Determine the (X, Y) coordinate at the center of the cell enclosing the given text.  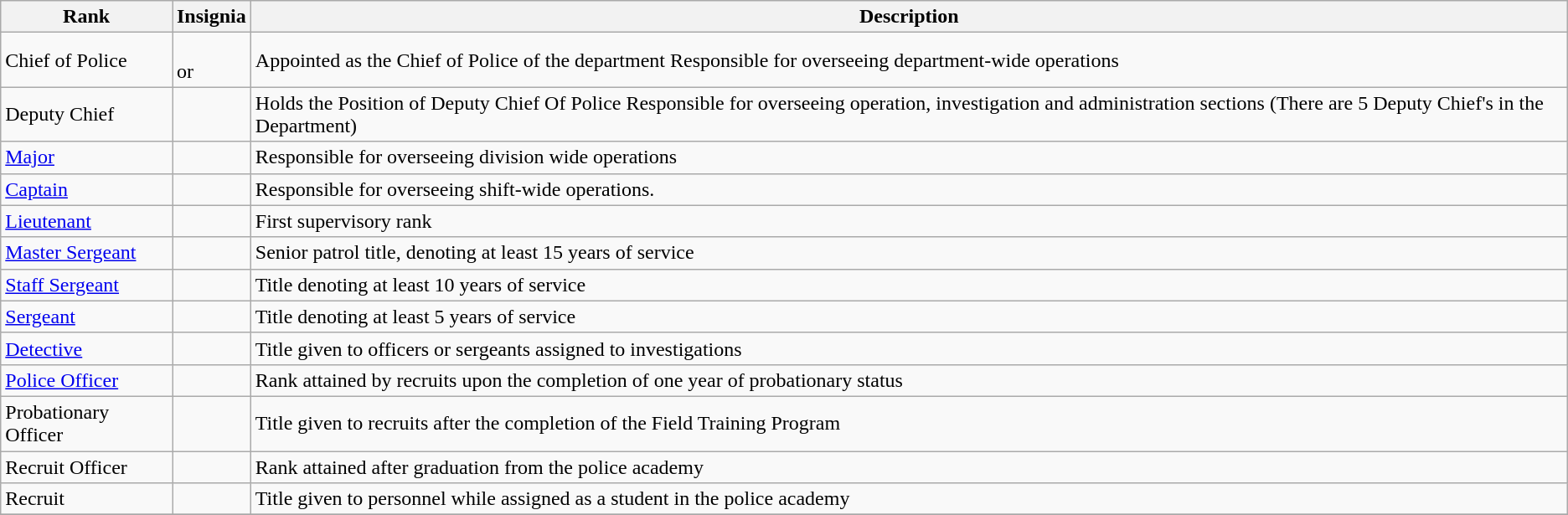
Recruit (87, 499)
Recruit Officer (87, 466)
First supervisory rank (909, 221)
Deputy Chief (87, 114)
Detective (87, 348)
Chief of Police (87, 60)
Description (909, 17)
Probationary Officer (87, 424)
Responsible for overseeing shift-wide operations. (909, 189)
Title given to personnel while assigned as a student in the police academy (909, 499)
Master Sergeant (87, 253)
Title denoting at least 5 years of service (909, 317)
Police Officer (87, 380)
or (212, 60)
Major (87, 157)
Lieutenant (87, 221)
Title denoting at least 10 years of service (909, 285)
Rank attained by recruits upon the completion of one year of probationary status (909, 380)
Insignia (212, 17)
Staff Sergeant (87, 285)
Responsible for overseeing division wide operations (909, 157)
Title given to officers or sergeants assigned to investigations (909, 348)
Appointed as the Chief of Police of the department Responsible for overseeing department-wide operations (909, 60)
Title given to recruits after the completion of the Field Training Program (909, 424)
Senior patrol title, denoting at least 15 years of service (909, 253)
Captain (87, 189)
Rank (87, 17)
Sergeant (87, 317)
Rank attained after graduation from the police academy (909, 466)
